Scan for the cell matching the given text and deliver its [x, y] coordinate at center. 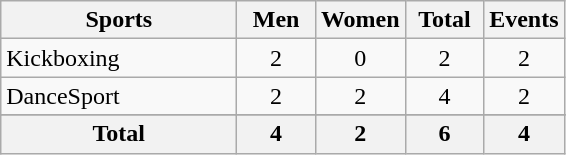
DanceSport [119, 96]
Men [276, 20]
Women [360, 20]
6 [444, 134]
Sports [119, 20]
0 [360, 58]
Events [524, 20]
Kickboxing [119, 58]
